For the text-containing cell, return its midpoint in [x, y] coordinate format. 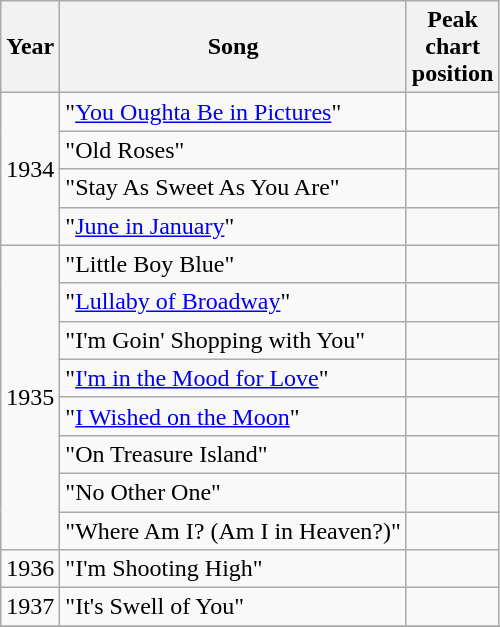
"No Other One" [234, 492]
"Where Am I? (Am I in Heaven?)" [234, 531]
Year [30, 47]
"Old Roses" [234, 150]
1936 [30, 569]
"It's Swell of You" [234, 607]
"I'm in the Mood for Love" [234, 378]
"I'm Shooting High" [234, 569]
1937 [30, 607]
"Stay As Sweet As You Are" [234, 188]
1935 [30, 397]
"Lullaby of Broadway" [234, 302]
Song [234, 47]
1934 [30, 169]
Peak chart position [452, 47]
"I Wished on the Moon" [234, 416]
"June in January" [234, 226]
"I'm Goin' Shopping with You" [234, 340]
"You Oughta Be in Pictures" [234, 112]
"Little Boy Blue" [234, 264]
"On Treasure Island" [234, 454]
